Return [x, y] of the center of cell containing provided text 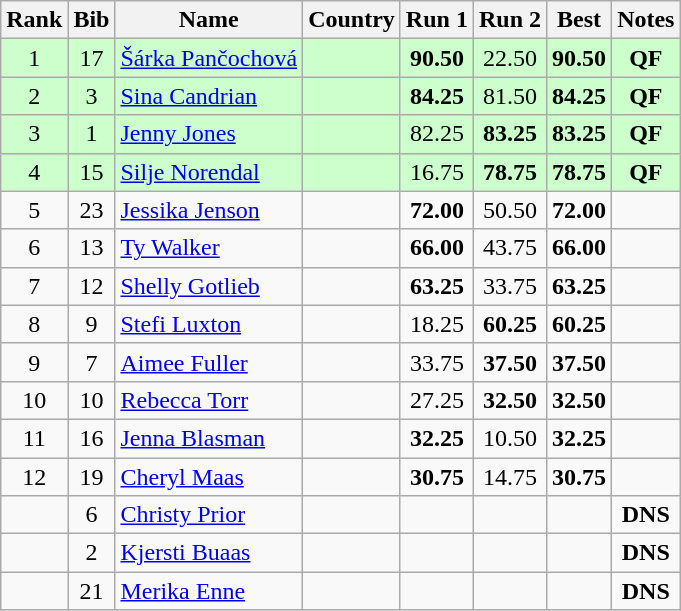
Jenna Blasman [209, 438]
13 [92, 248]
43.75 [510, 248]
Kjersti Buaas [209, 553]
Stefi Luxton [209, 324]
10.50 [510, 438]
Bib [92, 20]
Merika Enne [209, 591]
82.25 [436, 134]
Rank [34, 20]
Run 2 [510, 20]
81.50 [510, 96]
Jessika Jenson [209, 210]
16.75 [436, 172]
Best [580, 20]
11 [34, 438]
Country [352, 20]
14.75 [510, 477]
Run 1 [436, 20]
4 [34, 172]
21 [92, 591]
Rebecca Torr [209, 400]
5 [34, 210]
Cheryl Maas [209, 477]
15 [92, 172]
17 [92, 58]
Shelly Gotlieb [209, 286]
Notes [646, 20]
Sina Candrian [209, 96]
18.25 [436, 324]
23 [92, 210]
Christy Prior [209, 515]
Silje Norendal [209, 172]
27.25 [436, 400]
Name [209, 20]
Aimee Fuller [209, 362]
22.50 [510, 58]
Ty Walker [209, 248]
Jenny Jones [209, 134]
19 [92, 477]
8 [34, 324]
16 [92, 438]
50.50 [510, 210]
Šárka Pančochová [209, 58]
